Extract the [x, y] coordinate from the center of the cell holding the provided text.  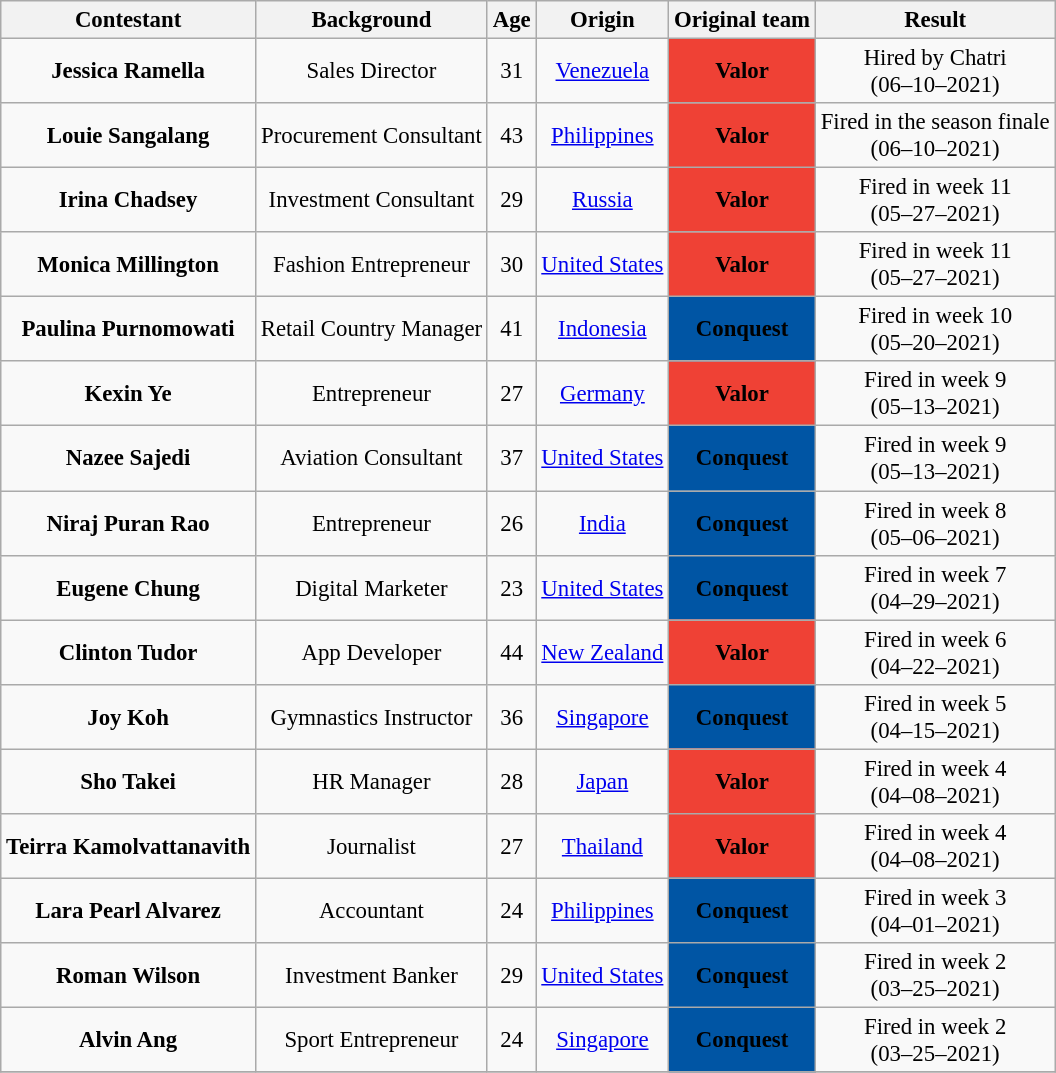
44 [512, 652]
Louie Sangalang [128, 136]
Japan [602, 782]
Age [512, 20]
Hired by Chatri (06–10–2021) [935, 72]
28 [512, 782]
Sales Director [371, 72]
Fired in week 10 (05–20–2021) [935, 330]
Investment Consultant [371, 200]
Fashion Entrepreneur [371, 264]
Russia [602, 200]
India [602, 524]
Joy Koh [128, 716]
App Developer [371, 652]
Journalist [371, 846]
Thailand [602, 846]
Aviation Consultant [371, 458]
Procurement Consultant [371, 136]
Alvin Ang [128, 1040]
Digital Marketer [371, 588]
Gymnastics Instructor [371, 716]
Investment Banker [371, 976]
Background [371, 20]
Result [935, 20]
Germany [602, 394]
Accountant [371, 910]
41 [512, 330]
Contestant [128, 20]
Kexin Ye [128, 394]
Sho Takei [128, 782]
Fired in week 6 (04–22–2021) [935, 652]
Retail Country Manager [371, 330]
Paulina Purnomowati [128, 330]
Fired in week 5 (04–15–2021) [935, 716]
Venezuela [602, 72]
Jessica Ramella [128, 72]
HR Manager [371, 782]
New Zealand [602, 652]
Clinton Tudor [128, 652]
Fired in the season finale (06–10–2021) [935, 136]
Fired in week 3 (04–01–2021) [935, 910]
26 [512, 524]
43 [512, 136]
Eugene Chung [128, 588]
36 [512, 716]
Sport Entrepreneur [371, 1040]
Roman Wilson [128, 976]
Original team [742, 20]
23 [512, 588]
Niraj Puran Rao [128, 524]
Irina Chadsey [128, 200]
Nazee Sajedi [128, 458]
Teirra Kamolvattanavith [128, 846]
Indonesia [602, 330]
Fired in week 8 (05–06–2021) [935, 524]
37 [512, 458]
Lara Pearl Alvarez [128, 910]
31 [512, 72]
Fired in week 7 (04–29–2021) [935, 588]
Monica Millington [128, 264]
Origin [602, 20]
30 [512, 264]
